For the text-containing cell, return its midpoint in (X, Y) coordinate format. 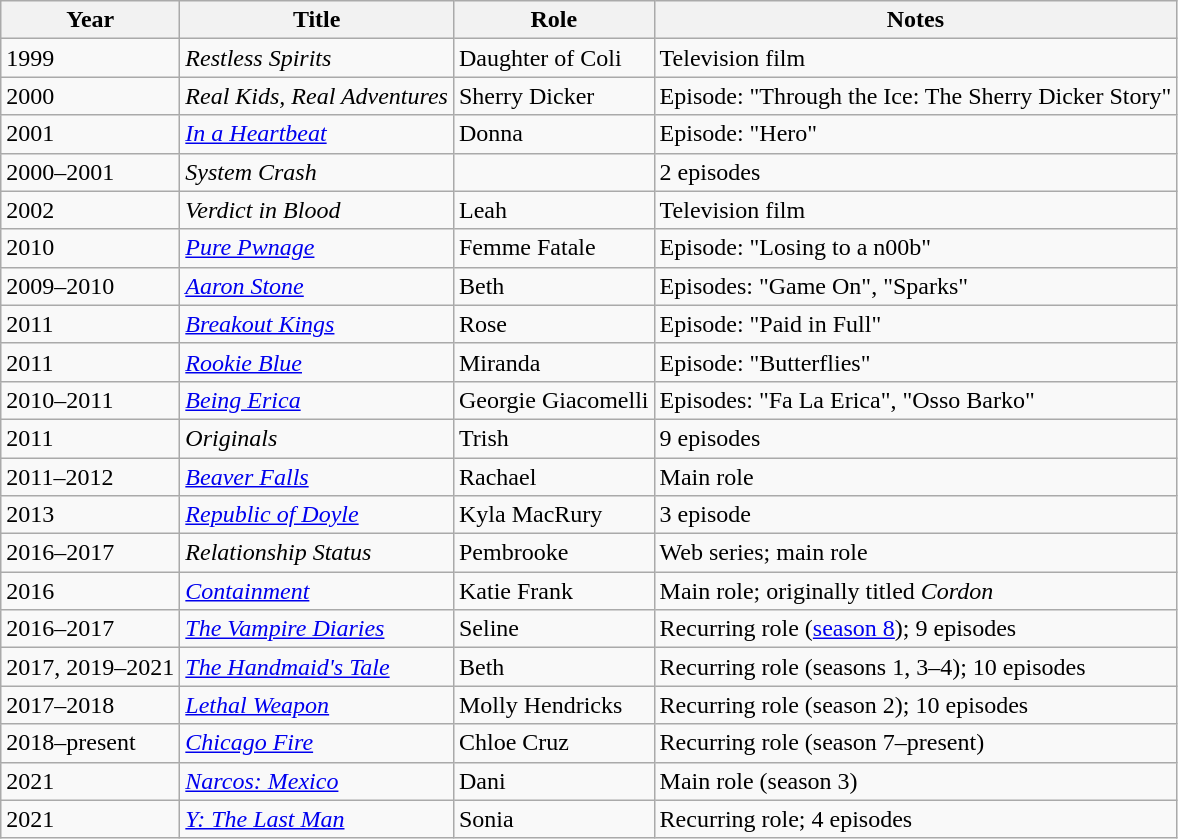
2011–2012 (90, 477)
In a Heartbeat (317, 134)
Containment (317, 591)
Episode: "Through the Ice: The Sherry Dicker Story" (916, 96)
Dani (554, 781)
Recurring role; 4 episodes (916, 819)
1999 (90, 58)
Trish (554, 438)
Kyla MacRury (554, 515)
Chloe Cruz (554, 743)
2017, 2019–2021 (90, 667)
Republic of Doyle (317, 515)
The Vampire Diaries (317, 629)
Katie Frank (554, 591)
Title (317, 20)
Pembrooke (554, 553)
Y: The Last Man (317, 819)
The Handmaid's Tale (317, 667)
Year (90, 20)
Donna (554, 134)
3 episode (916, 515)
2018–present (90, 743)
2016 (90, 591)
Restless Spirits (317, 58)
Rose (554, 324)
9 episodes (916, 438)
Recurring role (season 2); 10 episodes (916, 705)
2000 (90, 96)
Femme Fatale (554, 248)
Episode: "Paid in Full" (916, 324)
Notes (916, 20)
2000–2001 (90, 172)
2001 (90, 134)
System Crash (317, 172)
Role (554, 20)
Chicago Fire (317, 743)
Verdict in Blood (317, 210)
Sherry Dicker (554, 96)
Main role; originally titled Cordon (916, 591)
Molly Hendricks (554, 705)
Episodes: "Fa La Erica", "Osso Barko" (916, 400)
Lethal Weapon (317, 705)
Pure Pwnage (317, 248)
Narcos: Mexico (317, 781)
Breakout Kings (317, 324)
Episode: "Losing to a n00b" (916, 248)
2010 (90, 248)
Recurring role (season 7–present) (916, 743)
Main role (season 3) (916, 781)
Leah (554, 210)
Miranda (554, 362)
Episodes: "Game On", "Sparks" (916, 286)
Recurring role (season 8); 9 episodes (916, 629)
Seline (554, 629)
Sonia (554, 819)
Originals (317, 438)
Daughter of Coli (554, 58)
Episode: "Butterflies" (916, 362)
Recurring role (seasons 1, 3–4); 10 episodes (916, 667)
2009–2010 (90, 286)
Aaron Stone (317, 286)
Rachael (554, 477)
2013 (90, 515)
Georgie Giacomelli (554, 400)
Being Erica (317, 400)
Main role (916, 477)
2 episodes (916, 172)
Rookie Blue (317, 362)
Relationship Status (317, 553)
Real Kids, Real Adventures (317, 96)
2010–2011 (90, 400)
2002 (90, 210)
Episode: "Hero" (916, 134)
2017–2018 (90, 705)
Beaver Falls (317, 477)
Web series; main role (916, 553)
